Identify which cell holds the provided text, then report its (x, y) central coordinate. 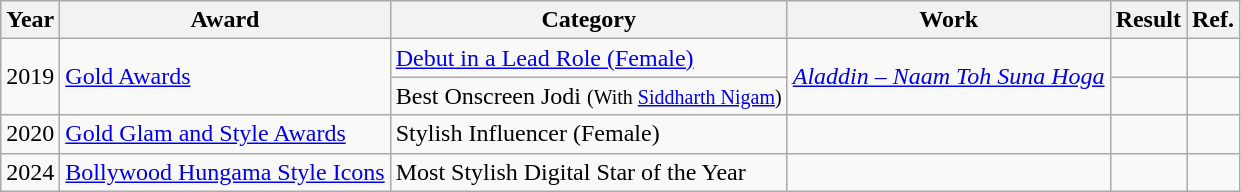
Aladdin – Naam Toh Suna Hoga (948, 77)
Result (1148, 20)
Stylish Influencer (Female) (588, 134)
Ref. (1212, 20)
Bollywood Hungama Style Icons (225, 172)
Best Onscreen Jodi (With Siddharth Nigam) (588, 96)
Debut in a Lead Role (Female) (588, 58)
Category (588, 20)
Award (225, 20)
Gold Awards (225, 77)
2020 (30, 134)
2024 (30, 172)
Work (948, 20)
Most Stylish Digital Star of the Year (588, 172)
2019 (30, 77)
Gold Glam and Style Awards (225, 134)
Year (30, 20)
